Locate the cell with the specified text and output its [x, y] center coordinate. 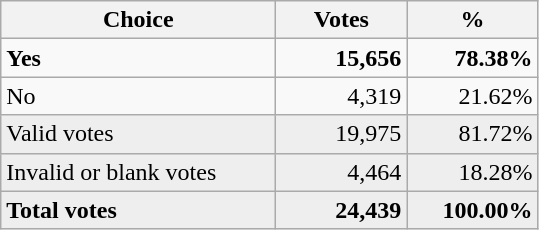
18.28% [472, 172]
78.38% [472, 58]
Invalid or blank votes [138, 172]
Choice [138, 20]
21.62% [472, 96]
100.00% [472, 210]
% [472, 20]
Yes [138, 58]
4,464 [342, 172]
15,656 [342, 58]
Votes [342, 20]
24,439 [342, 210]
Total votes [138, 210]
4,319 [342, 96]
No [138, 96]
19,975 [342, 134]
Valid votes [138, 134]
81.72% [472, 134]
